Detect which cell encompasses the target text, then output its [x, y] center coordinate. 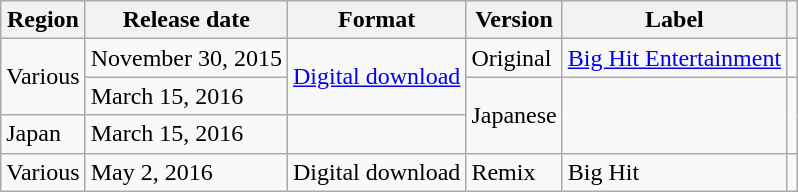
Big Hit Entertainment [674, 58]
Original [514, 58]
Release date [186, 20]
Region [43, 20]
Format [377, 20]
Label [674, 20]
November 30, 2015 [186, 58]
Japan [43, 134]
Version [514, 20]
Big Hit [674, 172]
Remix [514, 172]
Japanese [514, 115]
May 2, 2016 [186, 172]
